Identify which cell holds the provided text, then report its [X, Y] central coordinate. 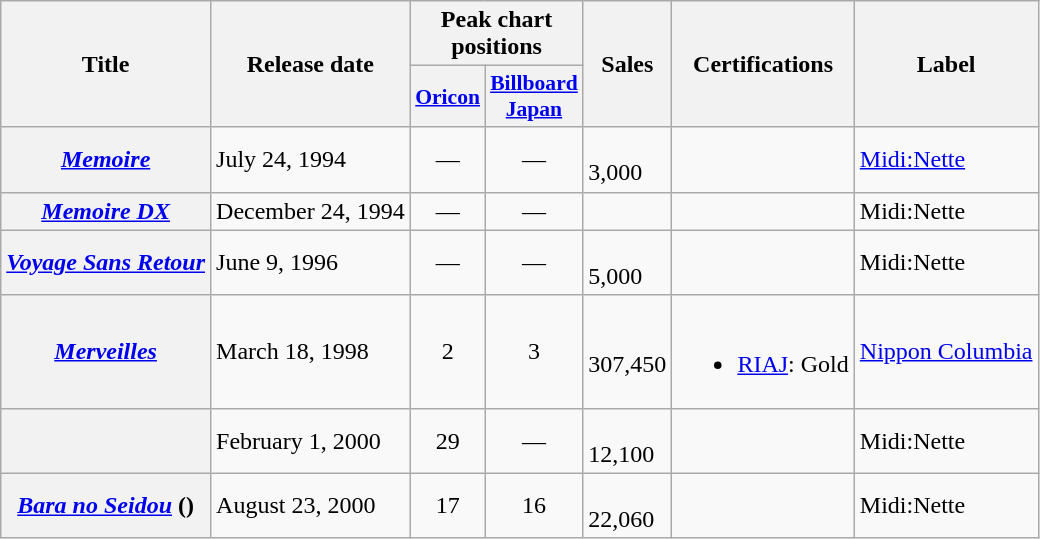
5,000 [628, 262]
March 18, 1998 [311, 352]
22,060 [628, 506]
Nippon Columbia [946, 352]
Certifications [763, 64]
Peak chart positions [496, 34]
Memoire [106, 160]
3,000 [628, 160]
17 [448, 506]
3 [534, 352]
Memoire DX [106, 211]
12,100 [628, 440]
February 1, 2000 [311, 440]
July 24, 1994 [311, 160]
August 23, 2000 [311, 506]
Bara no Seidou () [106, 506]
June 9, 1996 [311, 262]
Title [106, 64]
Sales [628, 64]
Label [946, 64]
RIAJ: Gold [763, 352]
Oricon [448, 96]
29 [448, 440]
307,450 [628, 352]
Billboard Japan [534, 96]
Release date [311, 64]
December 24, 1994 [311, 211]
Voyage Sans Retour [106, 262]
Merveilles [106, 352]
2 [448, 352]
16 [534, 506]
